Determine the (x, y) coordinate at the center of the cell enclosing the given text.  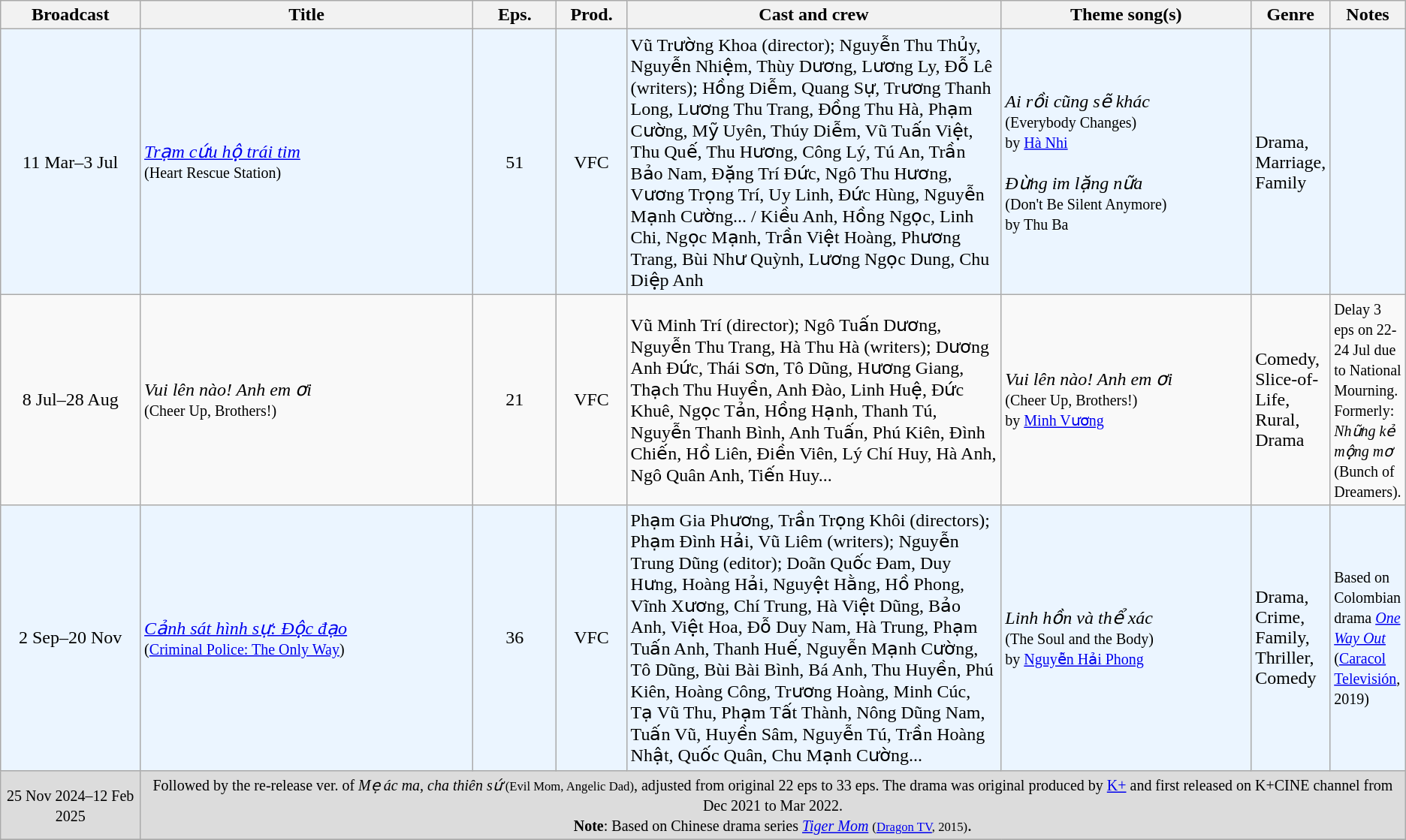
Drama, Crime, Family, Thriller, Comedy (1290, 638)
Vui lên nào! Anh em ơi(Cheer Up, Brothers!) (306, 399)
Genre (1290, 15)
Theme song(s) (1127, 15)
51 (515, 162)
2 Sep–20 Nov (71, 638)
Prod. (592, 15)
Trạm cứu hộ trái tim(Heart Rescue Station) (306, 162)
36 (515, 638)
Cảnh sát hình sự: Độc đạo(Criminal Police: The Only Way) (306, 638)
Linh hồn và thể xác(The Soul and the Body)by Nguyễn Hải Phong (1127, 638)
Drama, Marriage, Family (1290, 162)
Eps. (515, 15)
21 (515, 399)
Vui lên nào! Anh em ơi(Cheer Up, Brothers!)by Minh Vương (1127, 399)
Based on Colombian drama One Way Out (Caracol Televisión, 2019) (1368, 638)
11 Mar–3 Jul (71, 162)
Notes (1368, 15)
Delay 3 eps on 22-24 Jul due to National Mourning.Formerly: Những kẻ mộng mơ (Bunch of Dreamers). (1368, 399)
Title (306, 15)
25 Nov 2024–12 Feb 2025 (71, 805)
8 Jul–28 Aug (71, 399)
Comedy, Slice-of-Life, Rural, Drama (1290, 399)
Cast and crew (814, 15)
Broadcast (71, 15)
Ai rồi cũng sẽ khác(Everybody Changes)by Hà NhiĐừng im lặng nữa(Don't Be Silent Anymore)by Thu Ba (1127, 162)
